Pinpoint the cell where the given text exists, returning its [x, y] midpoint coordinate. 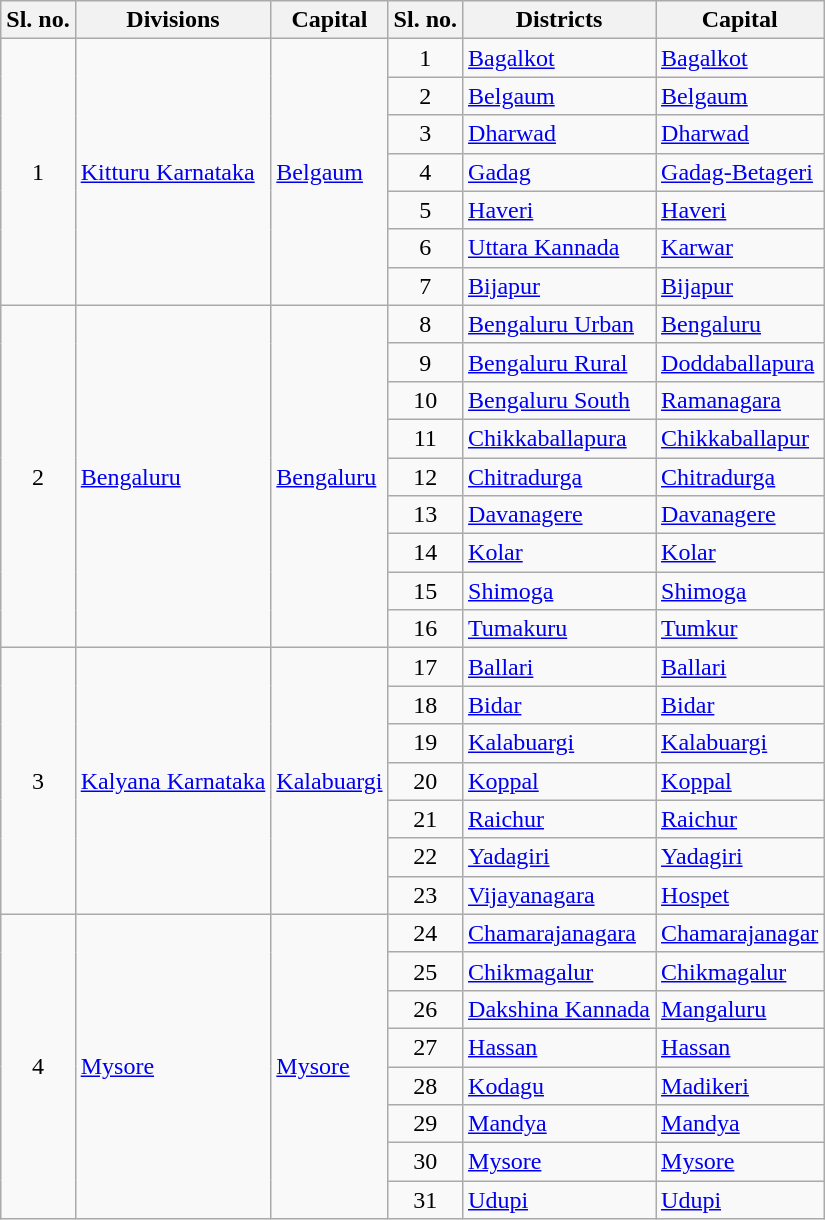
Karwar [740, 248]
9 [425, 362]
22 [425, 857]
Ramanagara [740, 400]
26 [425, 1009]
15 [425, 591]
23 [425, 895]
14 [425, 553]
Gadag-Betageri [740, 172]
21 [425, 819]
20 [425, 781]
Doddaballapura [740, 362]
Divisions [173, 20]
7 [425, 286]
Chamarajanagar [740, 933]
Districts [560, 20]
Kodagu [560, 1085]
Hospet [740, 895]
Kitturu Karnataka [173, 172]
27 [425, 1047]
Gadag [560, 172]
24 [425, 933]
6 [425, 248]
18 [425, 705]
13 [425, 515]
Dakshina Kannada [560, 1009]
11 [425, 438]
29 [425, 1124]
Bengaluru Urban [560, 324]
19 [425, 743]
Vijayanagara [560, 895]
Mangaluru [740, 1009]
28 [425, 1085]
30 [425, 1162]
Bengaluru Rural [560, 362]
Kalyana Karnataka [173, 781]
10 [425, 400]
25 [425, 971]
Chikkaballapur [740, 438]
Chikkaballapura [560, 438]
Madikeri [740, 1085]
Chamarajanagara [560, 933]
5 [425, 210]
12 [425, 477]
16 [425, 629]
17 [425, 667]
Tumakuru [560, 629]
Uttara Kannada [560, 248]
Bengaluru South [560, 400]
8 [425, 324]
Tumkur [740, 629]
31 [425, 1200]
